For the text-containing cell, return its midpoint in [x, y] coordinate format. 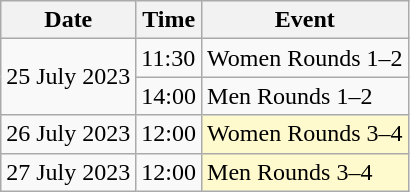
Women Rounds 1–2 [305, 58]
14:00 [169, 96]
Date [68, 20]
11:30 [169, 58]
Women Rounds 3–4 [305, 134]
26 July 2023 [68, 134]
Time [169, 20]
Event [305, 20]
Men Rounds 1–2 [305, 96]
Men Rounds 3–4 [305, 172]
25 July 2023 [68, 77]
27 July 2023 [68, 172]
